Capture the cell that displays the provided text and extract its (X, Y) central coordinate. 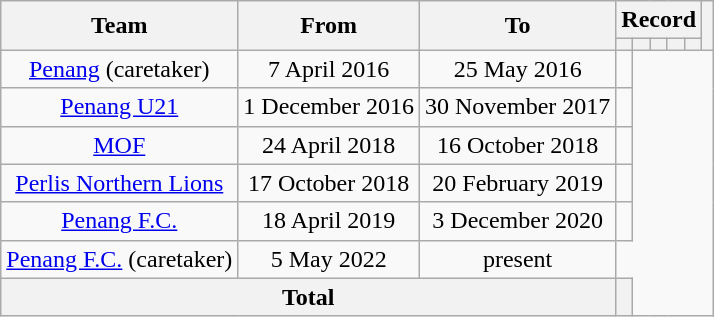
MOF (120, 145)
3 December 2020 (517, 221)
Record (659, 20)
25 May 2016 (517, 69)
Penang U21 (120, 107)
1 December 2016 (329, 107)
18 April 2019 (329, 221)
5 May 2022 (329, 259)
Penang F.C. (120, 221)
Team (120, 26)
16 October 2018 (517, 145)
present (517, 259)
20 February 2019 (517, 183)
Penang (caretaker) (120, 69)
Perlis Northern Lions (120, 183)
Total (308, 297)
Penang F.C. (caretaker) (120, 259)
To (517, 26)
17 October 2018 (329, 183)
30 November 2017 (517, 107)
24 April 2018 (329, 145)
7 April 2016 (329, 69)
From (329, 26)
